Provide the (x, y) coordinate of the cell's center where the given text is located.  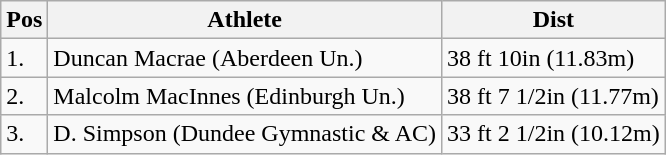
33 ft 2 1/2in (10.12m) (554, 134)
Duncan Macrae (Aberdeen Un.) (245, 58)
3. (24, 134)
Dist (554, 20)
2. (24, 96)
1. (24, 58)
Athlete (245, 20)
D. Simpson (Dundee Gymnastic & AC) (245, 134)
Pos (24, 20)
38 ft 10in (11.83m) (554, 58)
Malcolm MacInnes (Edinburgh Un.) (245, 96)
38 ft 7 1/2in (11.77m) (554, 96)
